Detect which cell encompasses the target text, then output its [x, y] center coordinate. 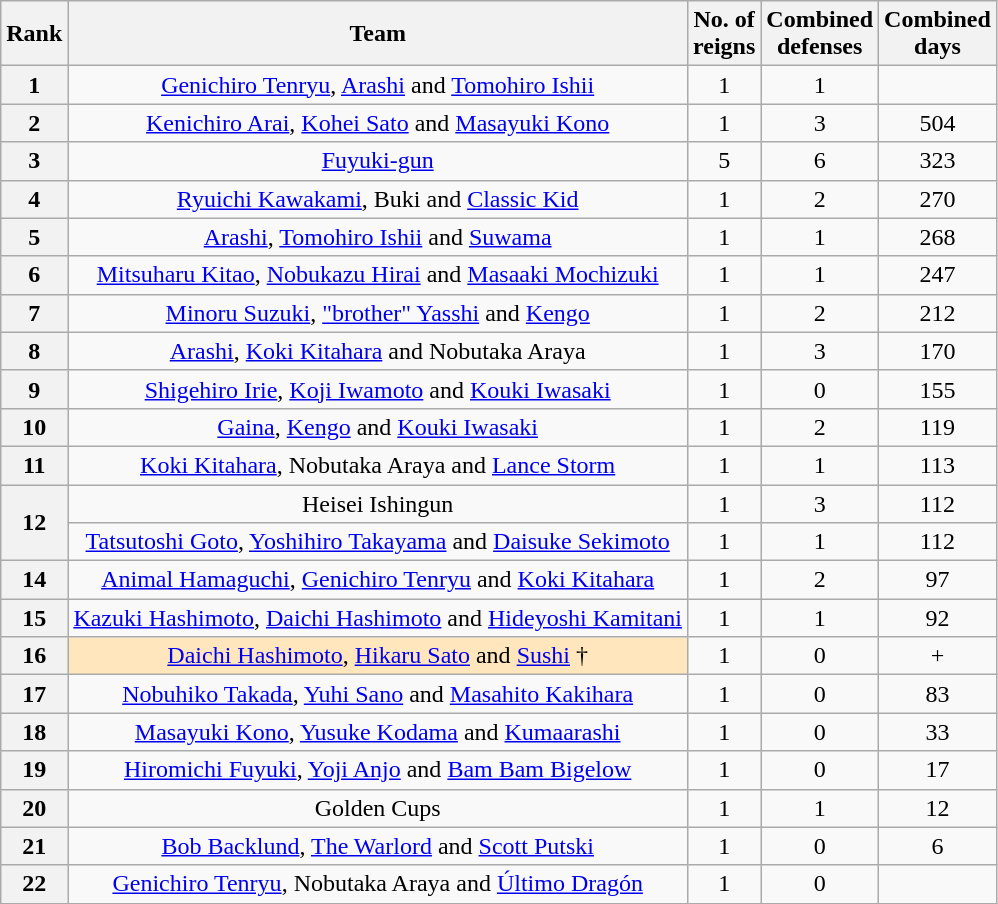
Koki Kitahara, Nobutaka Araya and Lance Storm [378, 465]
170 [938, 351]
268 [938, 237]
Gaina, Kengo and Kouki Iwasaki [378, 427]
7 [34, 313]
Mitsuharu Kitao, Nobukazu Hirai and Masaaki Mochizuki [378, 275]
270 [938, 199]
Nobuhiko Takada, Yuhi Sano and Masahito Kakihara [378, 694]
Shigehiro Irie, Koji Iwamoto and Kouki Iwasaki [378, 389]
Arashi, Koki Kitahara and Nobutaka Araya [378, 351]
8 [34, 351]
Animal Hamaguchi, Genichiro Tenryu and Koki Kitahara [378, 580]
Golden Cups [378, 808]
14 [34, 580]
155 [938, 389]
Combineddays [938, 34]
21 [34, 846]
Heisei Ishingun [378, 503]
Rank [34, 34]
Bob Backlund, The Warlord and Scott Putski [378, 846]
119 [938, 427]
10 [34, 427]
Fuyuki-gun [378, 161]
Arashi, Tomohiro Ishii and Suwama [378, 237]
212 [938, 313]
19 [34, 770]
Genichiro Tenryu, Arashi and Tomohiro Ishii [378, 85]
113 [938, 465]
9 [34, 389]
Ryuichi Kawakami, Buki and Classic Kid [378, 199]
Daichi Hashimoto, Hikaru Sato and Sushi † [378, 656]
+ [938, 656]
Kazuki Hashimoto, Daichi Hashimoto and Hideyoshi Kamitani [378, 618]
20 [34, 808]
83 [938, 694]
Hiromichi Fuyuki, Yoji Anjo and Bam Bam Bigelow [378, 770]
18 [34, 732]
Tatsutoshi Goto, Yoshihiro Takayama and Daisuke Sekimoto [378, 542]
323 [938, 161]
97 [938, 580]
16 [34, 656]
247 [938, 275]
Genichiro Tenryu, Nobutaka Araya and Último Dragón [378, 884]
Team [378, 34]
15 [34, 618]
504 [938, 123]
Kenichiro Arai, Kohei Sato and Masayuki Kono [378, 123]
92 [938, 618]
11 [34, 465]
Minoru Suzuki, "brother" Yasshi and Kengo [378, 313]
33 [938, 732]
No. ofreigns [724, 34]
22 [34, 884]
4 [34, 199]
Combineddefenses [820, 34]
Masayuki Kono, Yusuke Kodama and Kumaarashi [378, 732]
